Capture the cell that displays the provided text and extract its [x, y] central coordinate. 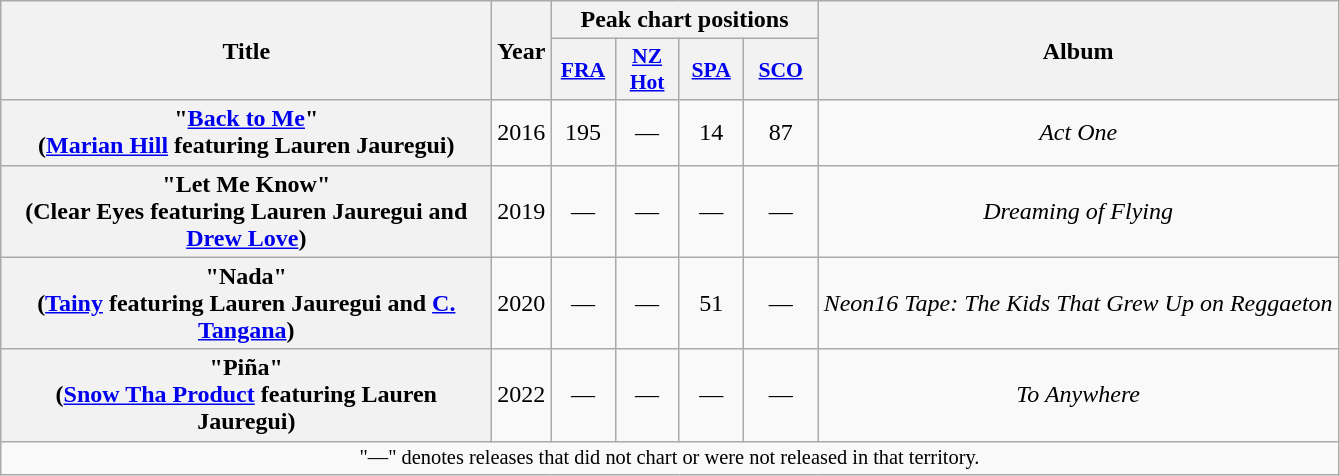
Act One [1078, 132]
51 [711, 303]
"Let Me Know"(Clear Eyes featuring Lauren Jauregui and Drew Love) [246, 211]
2019 [522, 211]
87 [780, 132]
"Nada"(Tainy featuring Lauren Jauregui and C. Tangana) [246, 303]
"Piña"(Snow Tha Product featuring Lauren Jauregui) [246, 395]
"—" denotes releases that did not chart or were not released in that territory. [670, 458]
To Anywhere [1078, 395]
SPA [711, 70]
2016 [522, 132]
SCO [780, 70]
Year [522, 50]
2022 [522, 395]
Title [246, 50]
Peak chart positions [684, 20]
Dreaming of Flying [1078, 211]
NZHot [647, 70]
"Back to Me"(Marian Hill featuring Lauren Jauregui) [246, 132]
195 [583, 132]
14 [711, 132]
Neon16 Tape: The Kids That Grew Up on Reggaeton [1078, 303]
2020 [522, 303]
Album [1078, 50]
FRA [583, 70]
